For the text-containing cell, return its midpoint in (x, y) coordinate format. 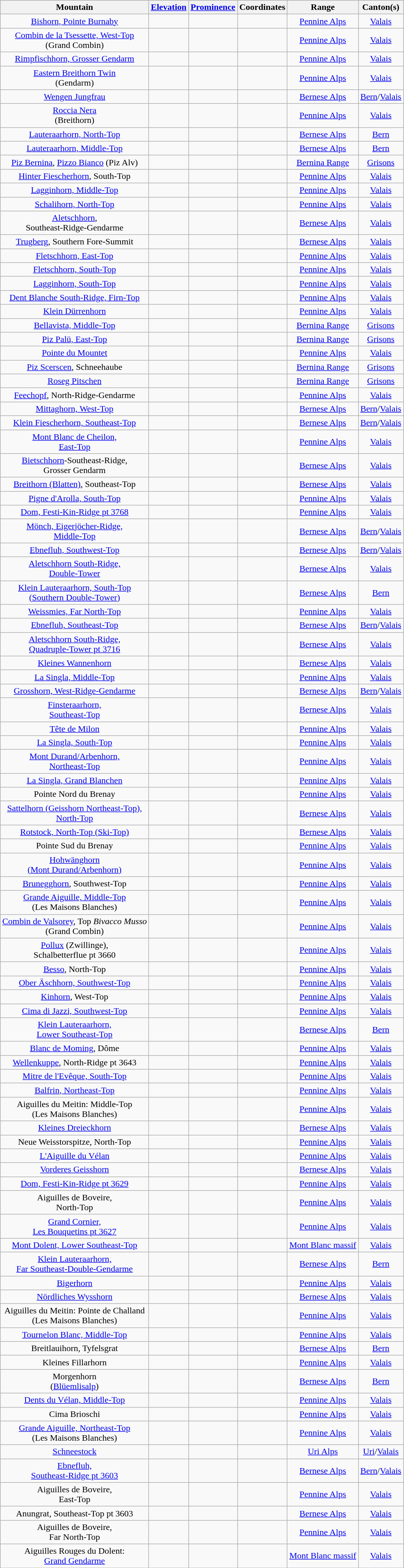
Piz Palü, East-Top (75, 339)
Rotstock, North-Top (Ski-Top) (75, 832)
Pigne d'Arolla, South-Top (75, 498)
Bietschhorn-Southeast-Ridge,Grosser Gendarm (75, 465)
Mont Blanc de Cheilon,East-Top (75, 441)
Klein Fiescherhorn, Southeast-Top (75, 423)
Grand Cornier,Les Bouquetins pt 3627 (75, 1226)
Uri Alps (323, 1452)
Cima Brioschi (75, 1414)
Klein Lauteraarhorn,Lower Southeast-Top (75, 1029)
Balfrin, Northeast-Top (75, 1090)
Dom, Festi-Kin-Ridge pt 3768 (75, 512)
Mitre de l'Evêque, South-Top (75, 1076)
Nördliches Wysshorn (75, 1297)
Wellenkuppe, North-Ridge pt 3643 (75, 1062)
Grosshorn, West-Ridge-Gendarme (75, 691)
Canton(s) (381, 7)
Klein Dürrenhorn (75, 311)
Kleines Wannenhorn (75, 663)
Kleines Fillarhorn (75, 1362)
Dom, Festi-Kin-Ridge pt 3629 (75, 1183)
Aiguilles du Meitin: Middle-Top(Les Maisons Blanches) (75, 1109)
Brunegghorn, Southwest-Top (75, 884)
Pointe du Mountet (75, 353)
Neue Weisstorspitze, North-Top (75, 1142)
Grande Aiguille, Northeast-Top(Les Maisons Blanches) (75, 1433)
Ober Äschhorn, Southwest-Top (75, 983)
Bishorn, Pointe Burnaby (75, 21)
Sattelhorn (Geisshorn Northeast-Top),North-Top (75, 813)
Pointe Nord du Brenay (75, 794)
Range (323, 7)
Coordinates (262, 7)
Uri/Valais (381, 1452)
Kinhorn, West-Top (75, 997)
Aiguilles de Boveire,North-Top (75, 1202)
Bellavista, Middle-Top (75, 325)
Pointe Sud du Brenay (75, 846)
Anungrat, Southeast-Top pt 3603 (75, 1513)
Combin de la Tsessette, West-Top(Grand Combin) (75, 40)
Mönch, Eigerjöcher-Ridge,Middle-Top (75, 531)
Aiguilles du Meitin: Pointe de Challand(Les Maisons Blanches) (75, 1316)
Feechopf, North-Ridge-Gendarme (75, 395)
Ebnefluh, Southwest-Top (75, 550)
Prominence (213, 7)
La Singla, Grand Blanchen (75, 780)
Vorderes Geisshorn (75, 1170)
Mountain (75, 7)
Breitlauihorn, Tyfelsgrat (75, 1348)
Tête de Milon (75, 728)
Grande Aiguille, Middle-Top(Les Maisons Blanches) (75, 902)
Lauteraarhorn, North-Top (75, 134)
Trugberg, Southern Fore-Summit (75, 242)
Lagginhorn, Middle-Top (75, 190)
Aletschhorn,Southeast-Ridge-Gendarme (75, 223)
Besso, North-Top (75, 969)
Rimpfischhorn, Grosser Gendarm (75, 59)
Eastern Breithorn Twin(Gendarm) (75, 78)
Breithorn (Blatten), Southeast-Top (75, 484)
Klein Lauteraarhorn,Far Southeast-Double-Gendarme (75, 1264)
Aiguilles Rouges du Dolent:Grand Gendarme (75, 1556)
Hohwänghorn(Mont Durand/Arbenhorn) (75, 865)
Schneestock (75, 1452)
L'Aiguille du Vélan (75, 1156)
Mont Durand/Arbenhorn,Northeast-Top (75, 762)
Hinter Fiescherhorn, South-Top (75, 176)
Ebnefluh,Southeast-Ridge pt 3603 (75, 1471)
Tournelon Blanc, Middle-Top (75, 1335)
Lagginhorn, South-Top (75, 284)
Combin de Valsorey, Top Bivacco Musso(Grand Combin) (75, 926)
Finsteraarhorn,Southeast-Top (75, 710)
Klein Lauteraarhorn, South-Top(Southern Double-Tower) (75, 593)
Elevation (168, 7)
Kleines Dreieckhorn (75, 1128)
Aiguilles de Boveire,East-Top (75, 1494)
Aletschhorn South-Ridge,Double-Tower (75, 569)
Schalihorn, North-Top (75, 204)
Weissmies, Far North-Top (75, 611)
Aletschhorn South-Ridge,Quadruple-Tower pt 3716 (75, 644)
Mont Dolent, Lower Southeast-Top (75, 1245)
Ebnefluh, Southeast-Top (75, 625)
La Singla, South-Top (75, 743)
Dents du Vélan, Middle-Top (75, 1400)
Pollux (Zwillinge),Schalbetterflue pt 3660 (75, 950)
Dent Blanche South-Ridge, Firn-Top (75, 297)
La Singla, Middle-Top (75, 677)
Roccia Nera(Breithorn) (75, 116)
Lauteraarhorn, Middle-Top (75, 148)
Blanc de Moming, Dôme (75, 1049)
Fletschhorn, South-Top (75, 270)
Roseg Pitschen (75, 381)
Piz Bernina, Pizzo Bianco (Piz Alv) (75, 162)
Wengen Jungfrau (75, 97)
Morgenhorn(Blüemlisalp) (75, 1381)
Fletschhorn, East-Top (75, 256)
Mittaghorn, West-Top (75, 409)
Cima di Jazzi, Southwest-Top (75, 1011)
Piz Scerscen, Schneehaube (75, 367)
Bigerhorn (75, 1283)
Aiguilles de Boveire,Far North-Top (75, 1532)
